Extract the [x, y] coordinate from the center of the cell holding the provided text.  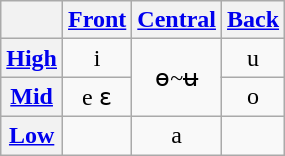
ɵ~ʉ [177, 78]
Mid [32, 97]
Back [254, 20]
Front [98, 20]
o [254, 97]
Central [177, 20]
i [98, 58]
e ɛ [98, 97]
a [177, 135]
Low [32, 135]
High [32, 58]
u [254, 58]
